Capture the cell that displays the provided text and extract its (X, Y) central coordinate. 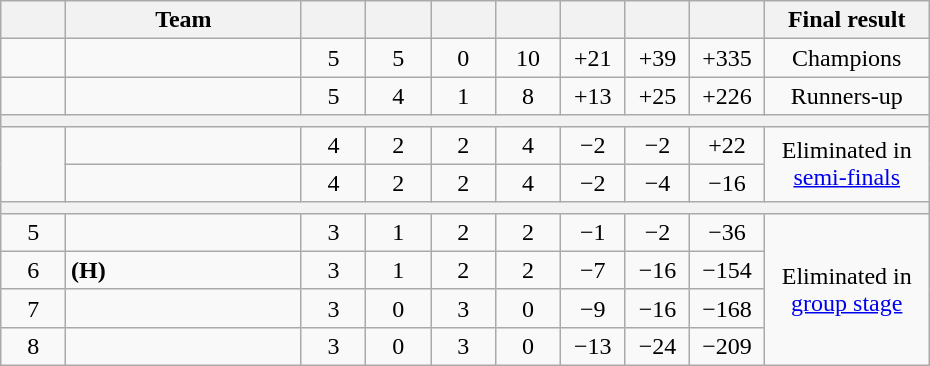
−154 (727, 270)
+39 (658, 58)
+22 (727, 145)
−7 (592, 270)
−9 (592, 308)
−36 (727, 232)
Champions (846, 58)
10 (528, 58)
Runners-up (846, 96)
+226 (727, 96)
−4 (658, 183)
+13 (592, 96)
−24 (658, 346)
−1 (592, 232)
Eliminated in semi-finals (846, 164)
Eliminated in group stage (846, 289)
+21 (592, 58)
−209 (727, 346)
(H) (184, 270)
+335 (727, 58)
7 (34, 308)
−168 (727, 308)
6 (34, 270)
Team (184, 20)
Final result (846, 20)
−13 (592, 346)
+25 (658, 96)
